Find where the given text appears and provide that cell's center as (x, y) coordinate. 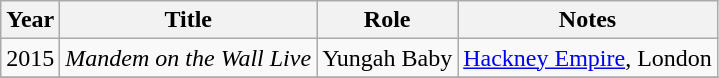
Yungah Baby (388, 58)
Hackney Empire, London (588, 58)
Notes (588, 20)
Title (188, 20)
2015 (30, 58)
Role (388, 20)
Mandem on the Wall Live (188, 58)
Year (30, 20)
